Provide the (x, y) coordinate of the cell's center where the given text is located.  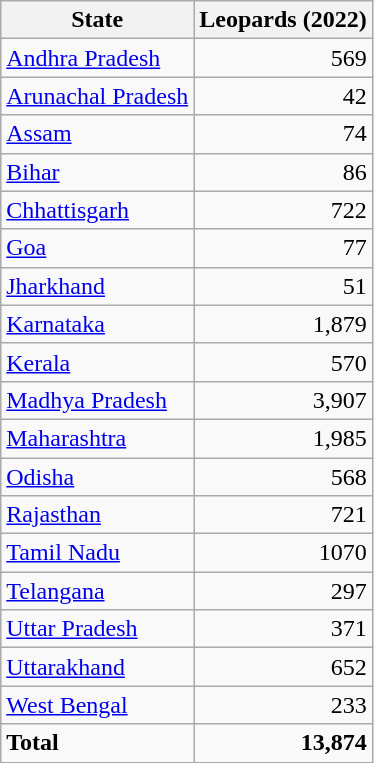
Arunachal Pradesh (98, 96)
Madhya Pradesh (98, 400)
Chhattisgarh (98, 210)
86 (283, 172)
Odisha (98, 477)
569 (283, 58)
3,907 (283, 400)
74 (283, 134)
1,879 (283, 324)
652 (283, 667)
State (98, 20)
Maharashtra (98, 438)
Andhra Pradesh (98, 58)
Karnataka (98, 324)
77 (283, 248)
Assam (98, 134)
371 (283, 629)
Tamil Nadu (98, 553)
570 (283, 362)
1070 (283, 553)
Rajasthan (98, 515)
51 (283, 286)
42 (283, 96)
Uttar Pradesh (98, 629)
Total (98, 743)
Uttarakhand (98, 667)
1,985 (283, 438)
568 (283, 477)
West Bengal (98, 705)
Jharkhand (98, 286)
Bihar (98, 172)
721 (283, 515)
233 (283, 705)
722 (283, 210)
13,874 (283, 743)
Goa (98, 248)
Telangana (98, 591)
297 (283, 591)
Leopards (2022) (283, 20)
Kerala (98, 362)
